Extract the [x, y] coordinate from the center of the cell holding the provided text.  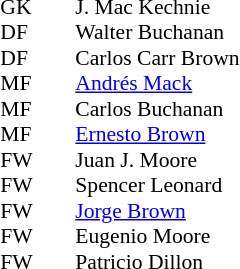
Andrés Mack [157, 83]
Ernesto Brown [157, 135]
Eugenio Moore [157, 237]
Walter Buchanan [157, 33]
Jorge Brown [157, 211]
Juan J. Moore [157, 160]
Carlos Buchanan [157, 109]
Carlos Carr Brown [157, 58]
Spencer Leonard [157, 185]
